Pinpoint the cell where the given text exists, returning its [X, Y] midpoint coordinate. 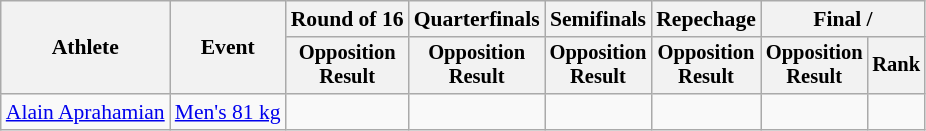
Alain Aprahamian [86, 112]
Quarterfinals [477, 19]
Round of 16 [348, 19]
Final / [843, 19]
Rank [896, 66]
Athlete [86, 48]
Men's 81 kg [228, 112]
Repechage [706, 19]
Event [228, 48]
Semifinals [598, 19]
